Locate the cell with the specified text and output its (x, y) center coordinate. 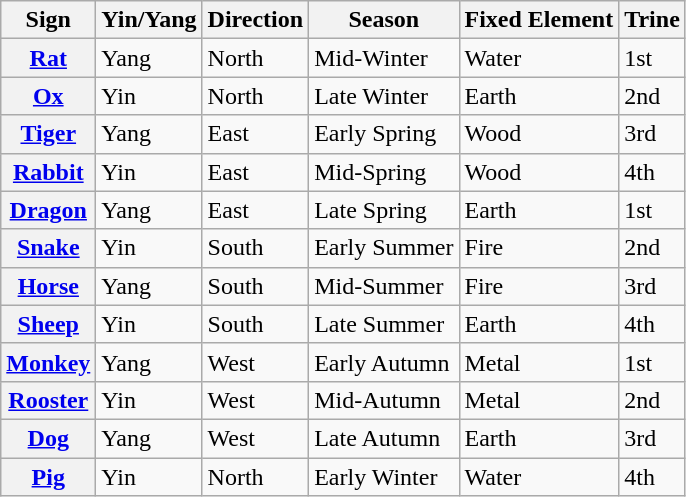
Late Summer (384, 324)
Mid-Winter (384, 58)
Horse (48, 286)
Late Autumn (384, 438)
Snake (48, 248)
Mid-Spring (384, 172)
Dog (48, 438)
Tiger (48, 134)
Mid-Autumn (384, 400)
Early Winter (384, 477)
Direction (256, 20)
Sign (48, 20)
Sheep (48, 324)
Pig (48, 477)
Rooster (48, 400)
Fixed Element (539, 20)
Early Spring (384, 134)
Trine (652, 20)
Monkey (48, 362)
Early Autumn (384, 362)
Mid-Summer (384, 286)
Late Winter (384, 96)
Ox (48, 96)
Late Spring (384, 210)
Rat (48, 58)
Dragon (48, 210)
Rabbit (48, 172)
Season (384, 20)
Yin/Yang (149, 20)
Early Summer (384, 248)
